Extract the (x, y) coordinate from the center of the cell holding the provided text.  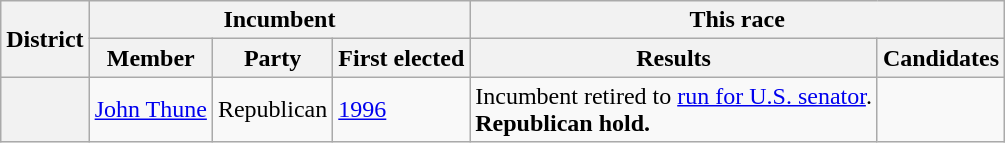
John Thune (150, 110)
First elected (402, 58)
Republican (272, 110)
Candidates (940, 58)
Incumbent retired to run for U.S. senator.Republican hold. (674, 110)
Party (272, 58)
Incumbent (280, 20)
Results (674, 58)
This race (738, 20)
Member (150, 58)
1996 (402, 110)
District (45, 39)
